Extract the [X, Y] coordinate from the center of the cell holding the provided text.  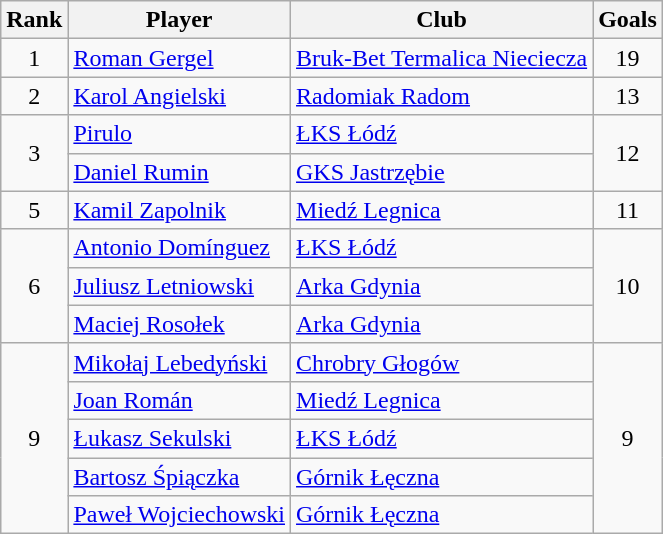
Karol Angielski [180, 96]
Rank [34, 20]
13 [628, 96]
Mikołaj Lebedyński [180, 362]
Bartosz Śpiączka [180, 477]
Paweł Wojciechowski [180, 515]
Player [180, 20]
Goals [628, 20]
Antonio Domínguez [180, 248]
Radomiak Radom [442, 96]
Juliusz Letniowski [180, 286]
Bruk-Bet Termalica Nieciecza [442, 58]
GKS Jastrzębie [442, 172]
3 [34, 153]
1 [34, 58]
Chrobry Głogów [442, 362]
Pirulo [180, 134]
11 [628, 210]
Kamil Zapolnik [180, 210]
Maciej Rosołek [180, 324]
12 [628, 153]
5 [34, 210]
6 [34, 286]
10 [628, 286]
Daniel Rumin [180, 172]
Joan Román [180, 400]
2 [34, 96]
19 [628, 58]
Club [442, 20]
Łukasz Sekulski [180, 438]
Roman Gergel [180, 58]
